Provide the (X, Y) coordinate of the cell's center where the given text is located.  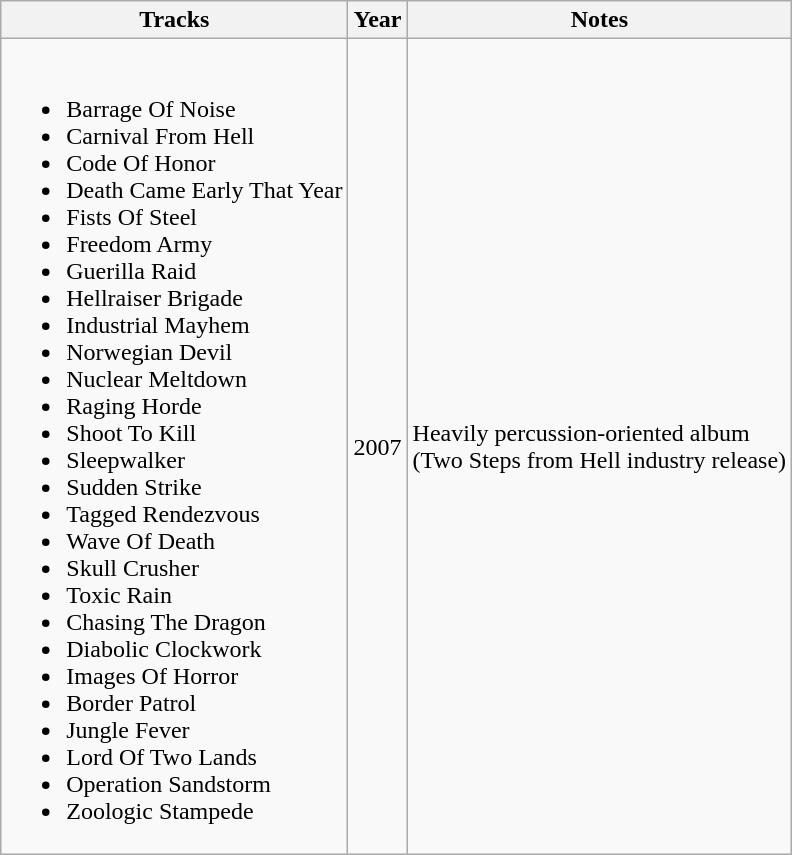
Year (378, 20)
2007 (378, 446)
Heavily percussion-oriented album(Two Steps from Hell industry release) (600, 446)
Tracks (174, 20)
Notes (600, 20)
